Detect which cell encompasses the target text, then output its (x, y) center coordinate. 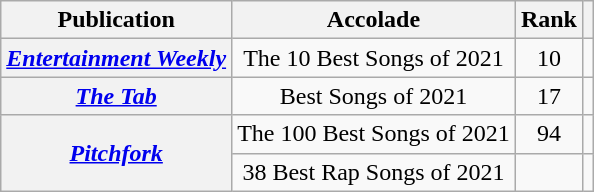
Publication (116, 20)
17 (548, 96)
94 (548, 134)
Rank (548, 20)
The 100 Best Songs of 2021 (374, 134)
38 Best Rap Songs of 2021 (374, 172)
Accolade (374, 20)
The 10 Best Songs of 2021 (374, 58)
The Tab (116, 96)
10 (548, 58)
Entertainment Weekly (116, 58)
Pitchfork (116, 153)
Best Songs of 2021 (374, 96)
